Output the [X, Y] coordinate of the center of the cell containing the given text.  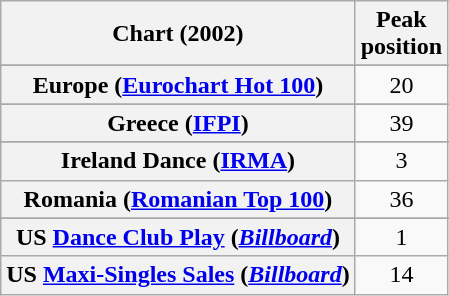
3 [401, 161]
Europe (Eurochart Hot 100) [178, 85]
Chart (2002) [178, 34]
Peakposition [401, 34]
14 [401, 275]
1 [401, 237]
Greece (IFPI) [178, 123]
36 [401, 199]
US Maxi-Singles Sales (Billboard) [178, 275]
20 [401, 85]
Ireland Dance (IRMA) [178, 161]
US Dance Club Play (Billboard) [178, 237]
39 [401, 123]
Romania (Romanian Top 100) [178, 199]
